From the cell containing the given text, extract its center point as (x, y) coordinate. 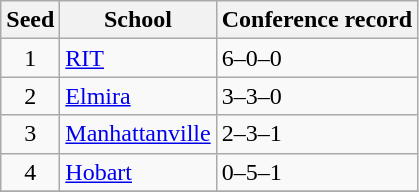
2–3–1 (316, 134)
3 (30, 134)
Elmira (138, 96)
2 (30, 96)
Conference record (316, 20)
3–3–0 (316, 96)
6–0–0 (316, 58)
1 (30, 58)
Seed (30, 20)
RIT (138, 58)
0–5–1 (316, 172)
School (138, 20)
4 (30, 172)
Manhattanville (138, 134)
Hobart (138, 172)
